Provide the [X, Y] coordinate of the cell's center where the given text is located.  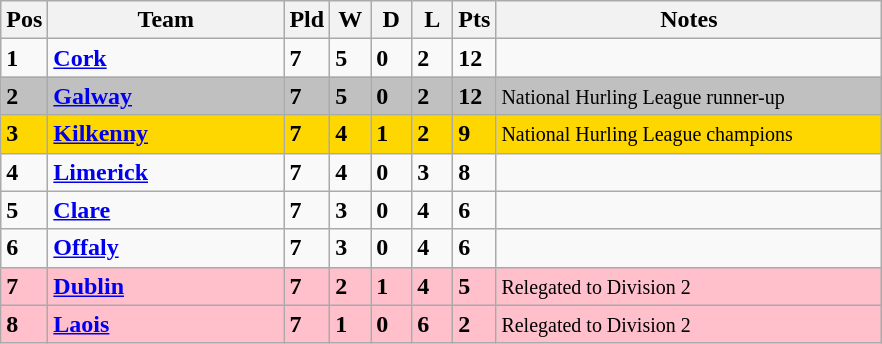
Laois [166, 324]
National Hurling League runner-up [689, 96]
D [392, 20]
W [350, 20]
Dublin [166, 286]
9 [474, 134]
National Hurling League champions [689, 134]
Clare [166, 210]
Pos [24, 20]
Offaly [166, 248]
Cork [166, 58]
Kilkenny [166, 134]
Team [166, 20]
L [432, 20]
Galway [166, 96]
Notes [689, 20]
Pts [474, 20]
Limerick [166, 172]
Pld [307, 20]
